Locate the cell with the specified text and output its (x, y) center coordinate. 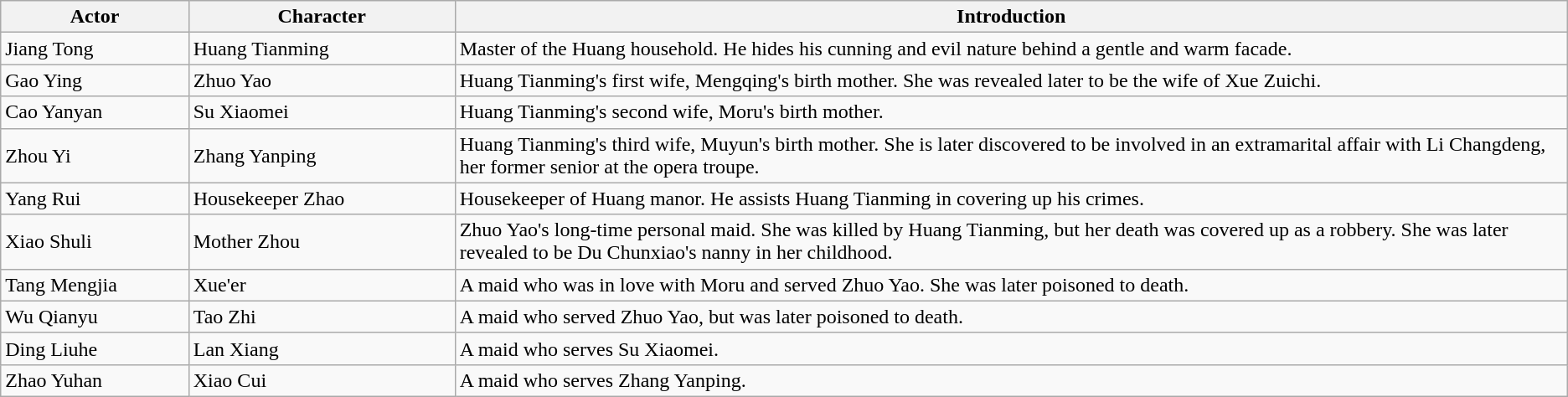
A maid who serves Zhang Yanping. (1011, 380)
Master of the Huang household. He hides his cunning and evil nature behind a gentle and warm facade. (1011, 49)
Ding Liuhe (95, 348)
Yang Rui (95, 198)
A maid who served Zhuo Yao, but was later poisoned to death. (1011, 317)
Introduction (1011, 17)
Housekeeper of Huang manor. He assists Huang Tianming in covering up his crimes. (1011, 198)
Housekeeper Zhao (322, 198)
Tang Mengjia (95, 285)
Mother Zhou (322, 241)
Zhou Yi (95, 156)
Wu Qianyu (95, 317)
Gao Ying (95, 80)
Lan Xiang (322, 348)
Actor (95, 17)
Su Xiaomei (322, 112)
Huang Tianming's second wife, Moru's birth mother. (1011, 112)
Huang Tianming (322, 49)
Xiao Shuli (95, 241)
Zhuo Yao (322, 80)
Huang Tianming's first wife, Mengqing's birth mother. She was revealed later to be the wife of Xue Zuichi. (1011, 80)
Character (322, 17)
Zhang Yanping (322, 156)
Xiao Cui (322, 380)
Tao Zhi (322, 317)
Cao Yanyan (95, 112)
Jiang Tong (95, 49)
A maid who was in love with Moru and served Zhuo Yao. She was later poisoned to death. (1011, 285)
A maid who serves Su Xiaomei. (1011, 348)
Xue'er (322, 285)
Zhao Yuhan (95, 380)
